Return [X, Y] of the center of cell containing provided text 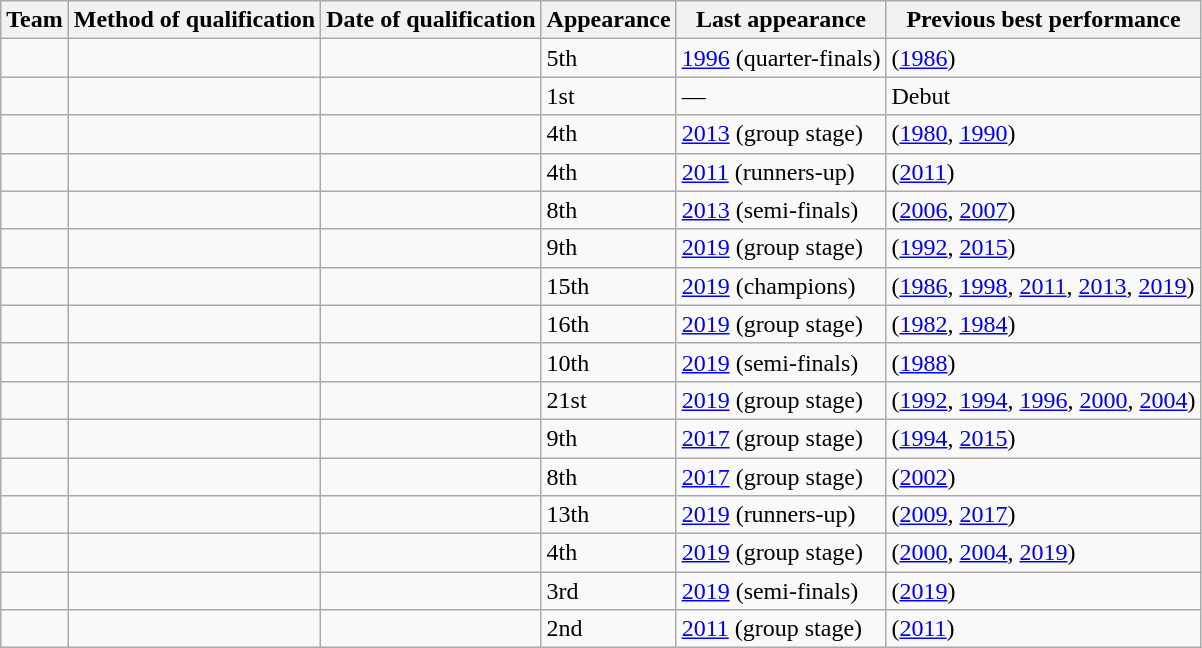
2013 (group stage) [781, 134]
2011 (group stage) [781, 629]
2019 (runners-up) [781, 515]
Debut [1044, 96]
16th [608, 324]
13th [608, 515]
Last appearance [781, 20]
(1992, 2015) [1044, 248]
Date of qualification [431, 20]
5th [608, 58]
2013 (semi-finals) [781, 210]
(2009, 2017) [1044, 515]
Method of qualification [194, 20]
2019 (champions) [781, 286]
21st [608, 400]
2011 (runners-up) [781, 172]
Appearance [608, 20]
(2002) [1044, 477]
(1994, 2015) [1044, 438]
— [781, 96]
1996 (quarter-finals) [781, 58]
10th [608, 362]
2nd [608, 629]
1st [608, 96]
Previous best performance [1044, 20]
(1986) [1044, 58]
3rd [608, 591]
Team [35, 20]
(1988) [1044, 362]
(2006, 2007) [1044, 210]
(2019) [1044, 591]
(1992, 1994, 1996, 2000, 2004) [1044, 400]
(1980, 1990) [1044, 134]
(1986, 1998, 2011, 2013, 2019) [1044, 286]
(2000, 2004, 2019) [1044, 553]
(1982, 1984) [1044, 324]
15th [608, 286]
